Extract the (X, Y) coordinate from the center of the cell holding the provided text.  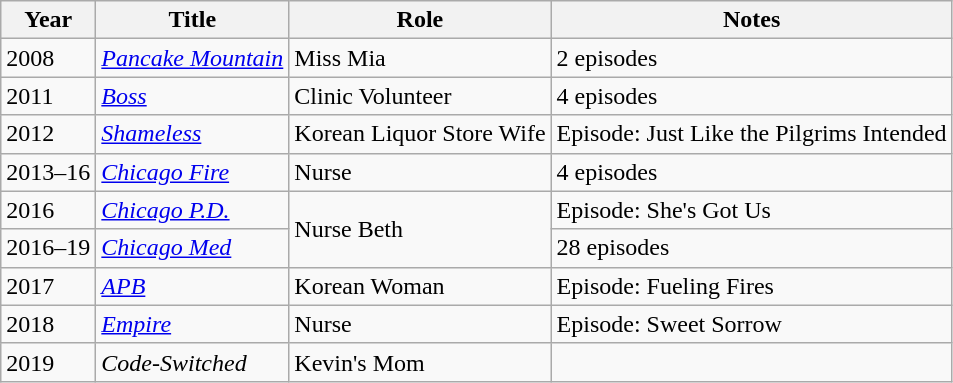
2008 (48, 58)
2017 (48, 286)
Korean Woman (420, 286)
Nurse Beth (420, 229)
Title (192, 20)
2 episodes (752, 58)
Notes (752, 20)
Empire (192, 324)
Chicago Med (192, 248)
Miss Mia (420, 58)
Year (48, 20)
Episode: She's Got Us (752, 210)
Code-Switched (192, 362)
Shameless (192, 134)
2012 (48, 134)
Korean Liquor Store Wife (420, 134)
Pancake Mountain (192, 58)
2011 (48, 96)
Boss (192, 96)
Episode: Just Like the Pilgrims Intended (752, 134)
2018 (48, 324)
Episode: Sweet Sorrow (752, 324)
2019 (48, 362)
2013–16 (48, 172)
2016–19 (48, 248)
Chicago Fire (192, 172)
2016 (48, 210)
APB (192, 286)
Clinic Volunteer (420, 96)
Kevin's Mom (420, 362)
Episode: Fueling Fires (752, 286)
28 episodes (752, 248)
Chicago P.D. (192, 210)
Role (420, 20)
